Output the (X, Y) coordinate of the center of the cell containing the given text.  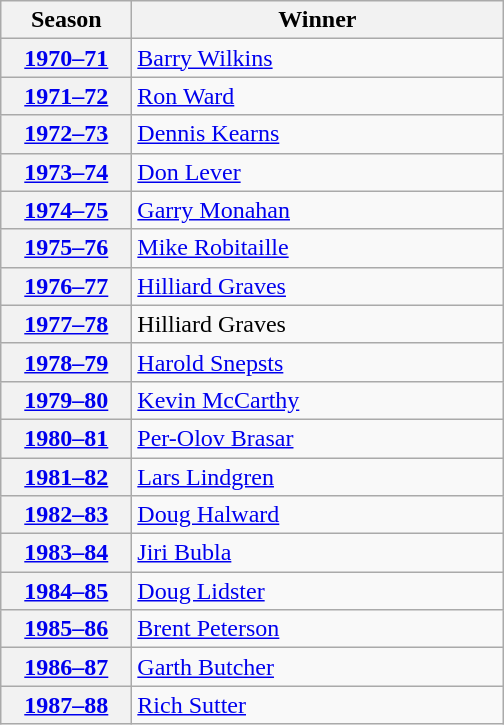
1971–72 (66, 96)
Doug Lidster (318, 591)
Brent Peterson (318, 629)
Dennis Kearns (318, 134)
Kevin McCarthy (318, 400)
Harold Snepsts (318, 362)
1975–76 (66, 248)
Winner (318, 20)
1974–75 (66, 210)
Lars Lindgren (318, 477)
1985–86 (66, 629)
Rich Sutter (318, 705)
1987–88 (66, 705)
1981–82 (66, 477)
Per-Olov Brasar (318, 438)
1986–87 (66, 667)
Jiri Bubla (318, 553)
Garry Monahan (318, 210)
Season (66, 20)
1972–73 (66, 134)
1983–84 (66, 553)
Don Lever (318, 172)
1976–77 (66, 286)
1978–79 (66, 362)
1984–85 (66, 591)
1977–78 (66, 324)
Barry Wilkins (318, 58)
Garth Butcher (318, 667)
Doug Halward (318, 515)
1970–71 (66, 58)
1979–80 (66, 400)
Ron Ward (318, 96)
1980–81 (66, 438)
1982–83 (66, 515)
1973–74 (66, 172)
Mike Robitaille (318, 248)
